Extract the (X, Y) coordinate from the center of the cell holding the provided text.  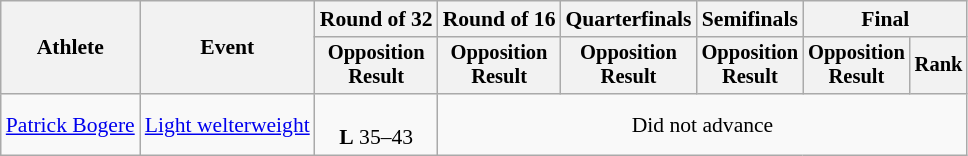
Light welterweight (228, 124)
Did not advance (703, 124)
Quarterfinals (629, 19)
Round of 16 (500, 19)
Final (885, 19)
Round of 32 (376, 19)
Rank (939, 66)
Athlete (70, 48)
Event (228, 48)
Semifinals (750, 19)
L 35–43 (376, 124)
Patrick Bogere (70, 124)
